Output the [X, Y] coordinate of the center of the cell containing the given text.  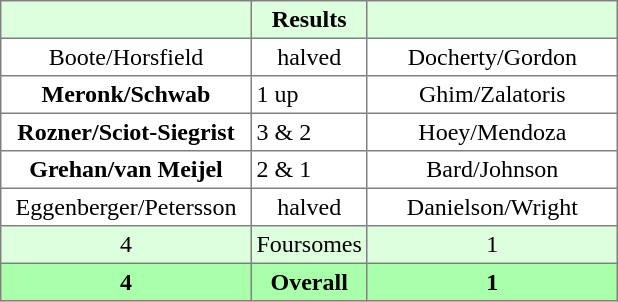
2 & 1 [309, 170]
Overall [309, 282]
Ghim/Zalatoris [492, 95]
3 & 2 [309, 132]
Meronk/Schwab [126, 95]
1 up [309, 95]
Rozner/Sciot-Siegrist [126, 132]
Boote/Horsfield [126, 57]
Results [309, 20]
Eggenberger/Petersson [126, 207]
Bard/Johnson [492, 170]
Docherty/Gordon [492, 57]
Danielson/Wright [492, 207]
Foursomes [309, 245]
Grehan/van Meijel [126, 170]
Hoey/Mendoza [492, 132]
